Return [X, Y] of the center of cell containing provided text 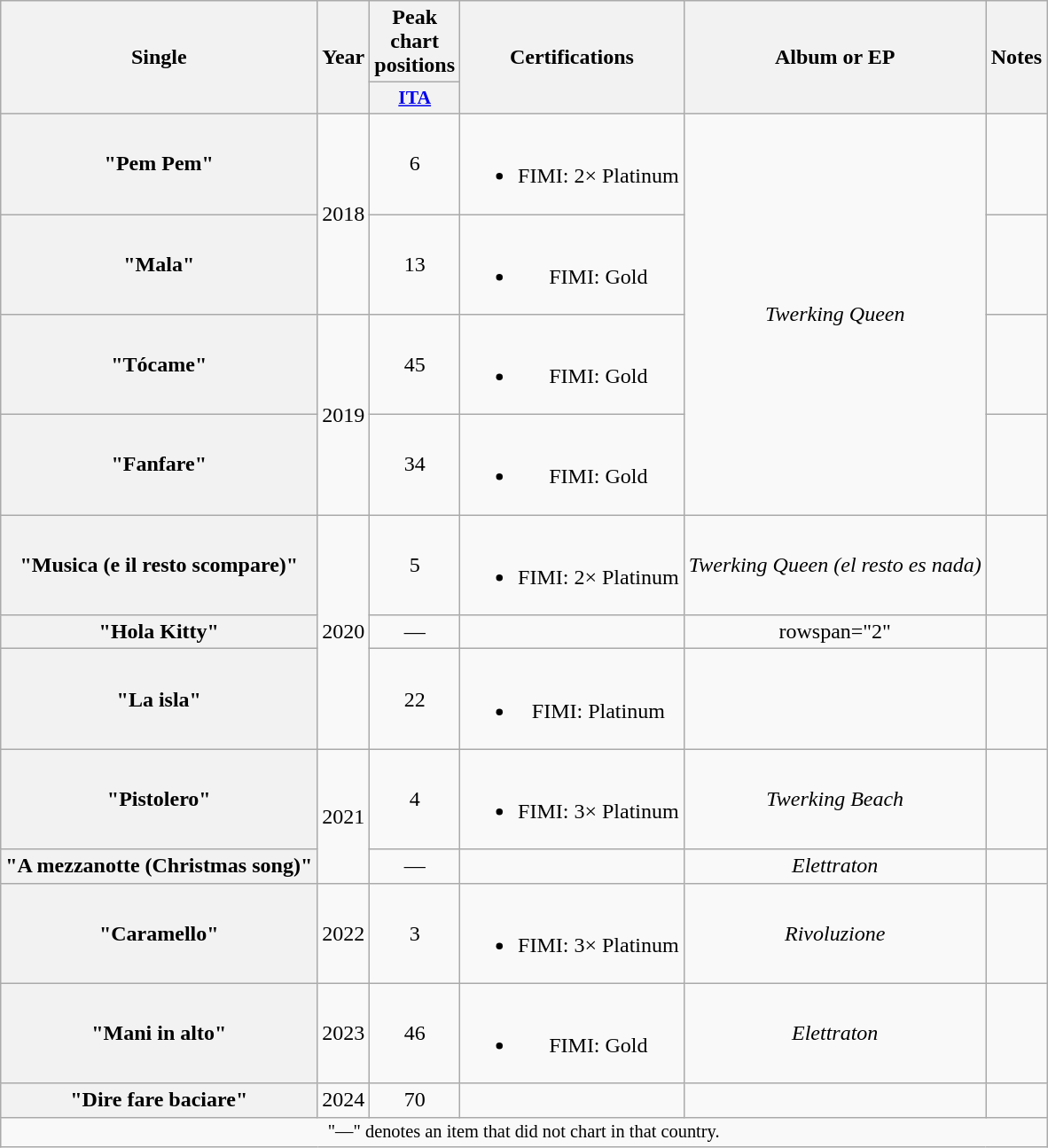
"Caramello" [160, 933]
"—" denotes an item that did not chart in that country. [524, 1132]
"Dire fare baciare" [160, 1100]
45 [415, 365]
"Pem Pem" [160, 163]
Notes [1016, 58]
Twerking Queen (el resto es nada) [835, 566]
2019 [344, 415]
"Tócame" [160, 365]
2022 [344, 933]
Peak chart positions [415, 42]
ITA [415, 98]
"Pistolero" [160, 800]
Rivoluzione [835, 933]
Year [344, 58]
13 [415, 264]
FIMI: Platinum [573, 699]
2024 [344, 1100]
3 [415, 933]
34 [415, 465]
"Fanfare" [160, 465]
Twerking Beach [835, 800]
Album or EP [835, 58]
"A mezzanotte (Christmas song)" [160, 866]
Twerking Queen [835, 314]
2023 [344, 1034]
2021 [344, 816]
6 [415, 163]
"Mani in alto" [160, 1034]
4 [415, 800]
2018 [344, 214]
5 [415, 566]
2020 [344, 632]
22 [415, 699]
70 [415, 1100]
Certifications [573, 58]
"Musica (e il resto scompare)" [160, 566]
46 [415, 1034]
"Mala" [160, 264]
rowspan="2" [835, 632]
Single [160, 58]
"La isla" [160, 699]
"Hola Kitty" [160, 632]
